Return the [X, Y] coordinate for the center point of the cell that contains the specified text.  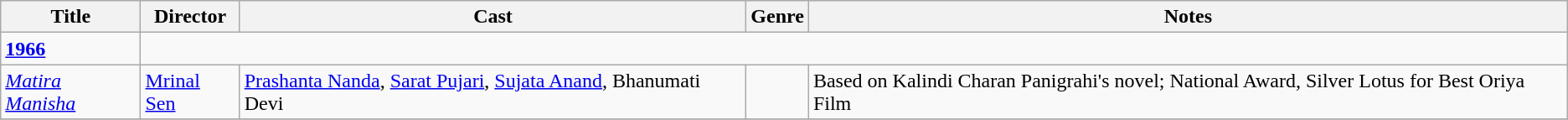
Matira Manisha [70, 92]
Mrinal Sen [190, 92]
Prashanta Nanda, Sarat Pujari, Sujata Anand, Bhanumati Devi [493, 92]
Director [190, 17]
Notes [1188, 17]
Title [70, 17]
Based on Kalindi Charan Panigrahi's novel; National Award, Silver Lotus for Best Oriya Film [1188, 92]
Genre [777, 17]
Cast [493, 17]
1966 [70, 49]
